From the cell containing the given text, extract its center point as (X, Y) coordinate. 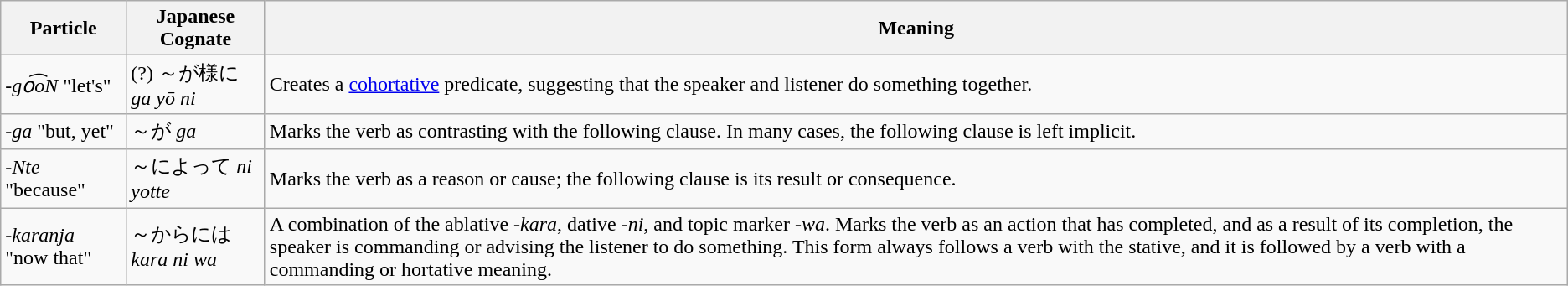
Particle (64, 29)
～が ga (196, 131)
Meaning (916, 29)
-karanja "now that" (64, 247)
～からには kara ni wa (196, 247)
Japanese Cognate (196, 29)
Marks the verb as contrasting with the following clause. In many cases, the following clause is left implicit. (916, 131)
(?) ～が様に ga yō ni (196, 85)
-go͡oN "let's" (64, 85)
-ga "but, yet" (64, 131)
-Nte "because" (64, 179)
Marks the verb as a reason or cause; the following clause is its result or consequence. (916, 179)
～によって ni yotte (196, 179)
Creates a cohortative predicate, suggesting that the speaker and listener do something together. (916, 85)
